Capture the cell that displays the provided text and extract its [X, Y] central coordinate. 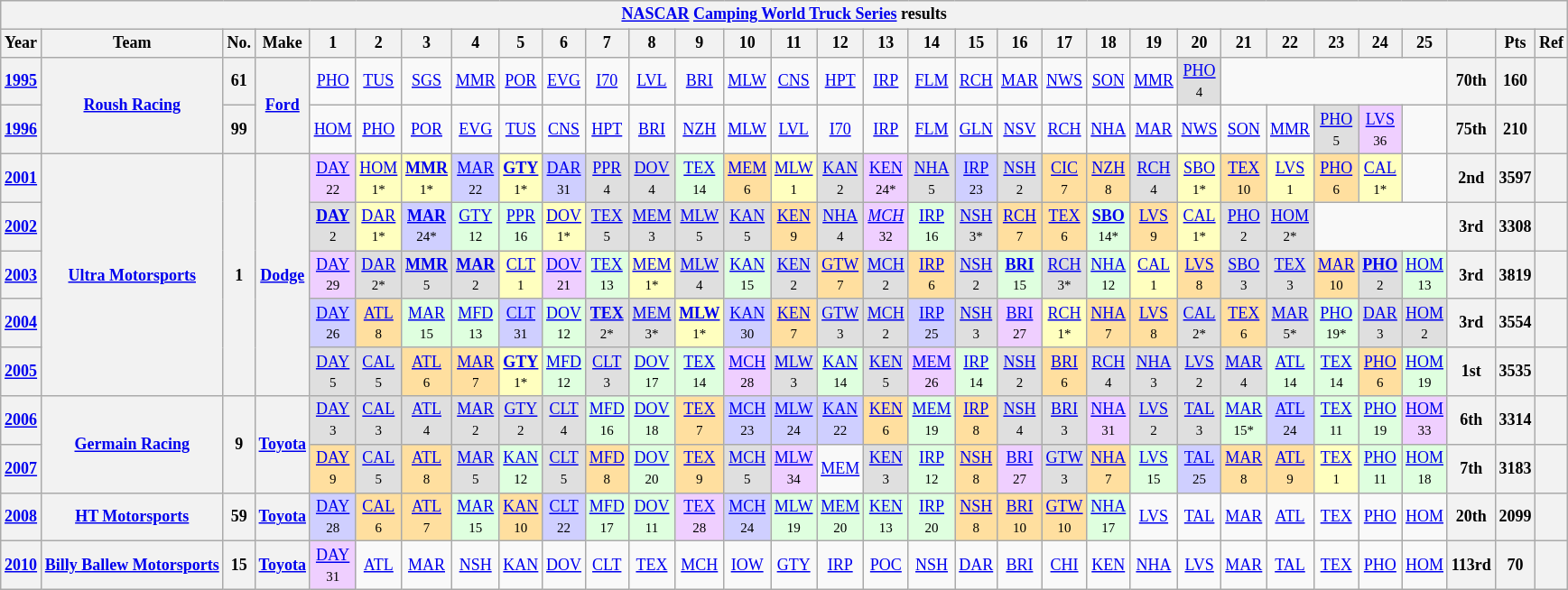
KAN5 [747, 226]
2099 [1515, 517]
3 [427, 43]
TEX10 [1244, 178]
DAY5 [332, 372]
DAR3 [1380, 323]
MEM [840, 468]
LVS1 [1291, 178]
KEN5 [886, 372]
NHA12 [1109, 275]
GTY2 [521, 420]
113rd [1471, 566]
SGS [427, 81]
MCH23 [747, 420]
RCH3* [1064, 275]
2nd [1471, 178]
2 [379, 43]
DOV [564, 566]
MCH32 [886, 226]
CLT5 [564, 468]
LVS15 [1154, 468]
RCH1* [1064, 323]
KEN13 [886, 517]
2001 [22, 178]
DOV20 [652, 468]
20 [1199, 43]
ATL14 [1291, 372]
61 [238, 81]
MLW1* [700, 323]
NHA5 [932, 178]
DAR1* [379, 226]
Ultra Motorsports [132, 274]
HOM1* [379, 178]
1995 [22, 81]
TAL25 [1199, 468]
MAR15* [1244, 420]
Year [22, 43]
NSH3 [977, 323]
17 [1064, 43]
DOV4 [652, 178]
DOV21 [564, 275]
20th [1471, 517]
CHI [1064, 566]
GTW7 [840, 275]
DAR [977, 566]
TAL3 [1199, 420]
KEN2 [794, 275]
Billy Ballew Motorsports [132, 566]
MEM1* [652, 275]
DAY22 [332, 178]
8 [652, 43]
BRI3 [1064, 420]
TEX1 [1336, 468]
MAR10 [1336, 275]
HOM2* [1291, 226]
2003 [22, 275]
KEN6 [886, 420]
210 [1515, 130]
CAL6 [379, 517]
LVS9 [1154, 226]
7th [1471, 468]
NHA3 [1154, 372]
IRP6 [932, 275]
CLT [607, 566]
ATL6 [427, 372]
TEX2* [607, 323]
MFD17 [607, 517]
MMR1* [427, 178]
2010 [22, 566]
Ref [1552, 43]
MEM3* [652, 323]
PHO4 [1199, 81]
HOM33 [1424, 420]
MAR22 [475, 178]
NSH3* [977, 226]
KAN14 [840, 372]
MMR5 [427, 275]
MAR8 [1244, 468]
MLW19 [794, 517]
75th [1471, 130]
DOV12 [564, 323]
KAN10 [521, 517]
Pts [1515, 43]
2002 [22, 226]
160 [1515, 81]
99 [238, 130]
IRP14 [977, 372]
IOW [747, 566]
21 [1244, 43]
NZH8 [1109, 178]
6 [564, 43]
KAN30 [747, 323]
59 [238, 517]
KEN7 [794, 323]
PHO5 [1336, 130]
ATL9 [1291, 468]
MLW24 [794, 420]
DOV11 [652, 517]
KEN [1109, 566]
BRI10 [1020, 517]
RCH7 [1020, 226]
NSH4 [1020, 420]
MFD12 [564, 372]
HOM18 [1424, 468]
PPR4 [607, 178]
CLT22 [564, 517]
PHO19 [1380, 420]
IRP16 [932, 226]
Make [282, 43]
MEM6 [747, 178]
ATL24 [1291, 420]
PHO11 [1380, 468]
TEX11 [1336, 420]
IRP8 [977, 420]
7 [607, 43]
24 [1380, 43]
DOV18 [652, 420]
MCH28 [747, 372]
BRI15 [1020, 275]
DAR2* [379, 275]
Roush Racing [132, 105]
23 [1336, 43]
KAN [521, 566]
BRI6 [1064, 372]
NSV [1020, 130]
KEN24* [886, 178]
70th [1471, 81]
Ford [282, 105]
SBO3 [1244, 275]
MCH24 [747, 517]
DAY2 [332, 226]
MEM19 [932, 420]
3597 [1515, 178]
18 [1109, 43]
MFD16 [607, 420]
DAY26 [332, 323]
No. [238, 43]
GTY12 [475, 226]
MFD8 [607, 468]
DAY31 [332, 566]
16 [1020, 43]
19 [1154, 43]
IRP25 [932, 323]
13 [886, 43]
GLN [977, 130]
NHA17 [1109, 517]
MLW4 [700, 275]
CLT4 [564, 420]
3819 [1515, 275]
MAR4 [1244, 372]
PHO19* [1336, 323]
MAR24* [427, 226]
MCH5 [747, 468]
TEX3 [1291, 275]
DAY29 [332, 275]
DAY28 [332, 517]
ATL7 [427, 517]
1996 [22, 130]
CAL1 [1154, 275]
NZH [700, 130]
HOM19 [1424, 372]
MFD13 [475, 323]
DAY3 [332, 420]
Team [132, 43]
IRP12 [932, 468]
MLW3 [794, 372]
2007 [22, 468]
MEM3 [652, 226]
3308 [1515, 226]
SBO1* [1199, 178]
2005 [22, 372]
2006 [22, 420]
DAR31 [564, 178]
HOM2 [1424, 323]
CIC7 [1064, 178]
GTY [794, 566]
IRP23 [977, 178]
CLT31 [521, 323]
LVS36 [1380, 130]
CAL2* [1199, 323]
TEX5 [607, 226]
1st [1471, 372]
IRP20 [932, 517]
3554 [1515, 323]
TEX9 [700, 468]
MAR5 [475, 468]
DAY9 [332, 468]
22 [1291, 43]
HT Motorsports [132, 517]
11 [794, 43]
KAN15 [747, 275]
TEX13 [607, 275]
NASCAR Camping World Truck Series results [784, 14]
MEM20 [840, 517]
GTW10 [1064, 517]
KAN2 [840, 178]
MCH [700, 566]
ATL4 [427, 420]
CLT1 [521, 275]
NHA4 [840, 226]
25 [1424, 43]
Germain Racing [132, 444]
12 [840, 43]
3314 [1515, 420]
MAR5* [1291, 323]
MLW34 [794, 468]
70 [1515, 566]
5 [521, 43]
TEX7 [700, 420]
KEN3 [886, 468]
Dodge [282, 274]
10 [747, 43]
2008 [22, 517]
MLW5 [700, 226]
POC [886, 566]
KAN12 [521, 468]
PPR16 [521, 226]
TEX28 [700, 517]
DOV17 [652, 372]
DOV1* [564, 226]
6th [1471, 420]
CAL3 [379, 420]
14 [932, 43]
KEN9 [794, 226]
CLT3 [607, 372]
MEM26 [932, 372]
KAN22 [840, 420]
3535 [1515, 372]
NHA31 [1109, 420]
SBO14* [1109, 226]
2004 [22, 323]
4 [475, 43]
MLW1 [794, 178]
3183 [1515, 468]
MAR7 [475, 372]
HOM13 [1424, 275]
